From the cell containing the given text, extract its center point as (x, y) coordinate. 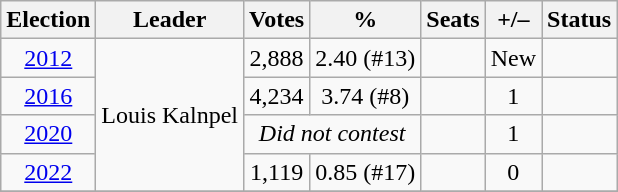
1,119 (277, 172)
2022 (48, 172)
2,888 (277, 58)
Seats (453, 20)
New (513, 58)
0.85 (#17) (366, 172)
% (366, 20)
0 (513, 172)
2012 (48, 58)
Did not contest (332, 134)
2020 (48, 134)
Votes (277, 20)
Election (48, 20)
2.40 (#13) (366, 58)
3.74 (#8) (366, 96)
Status (580, 20)
4,234 (277, 96)
2016 (48, 96)
Louis Kalnpel (170, 115)
+/– (513, 20)
Leader (170, 20)
